Identify which cell holds the provided text, then report its (x, y) central coordinate. 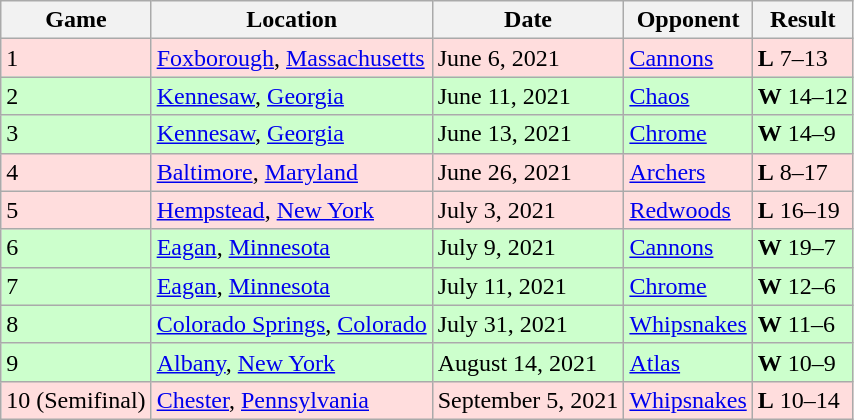
W 19–7 (802, 248)
August 14, 2021 (528, 362)
W 10–9 (802, 362)
Date (528, 20)
July 11, 2021 (528, 286)
1 (76, 58)
10 (Semifinal) (76, 400)
June 11, 2021 (528, 96)
W 12–6 (802, 286)
September 5, 2021 (528, 400)
8 (76, 324)
June 26, 2021 (528, 172)
June 13, 2021 (528, 134)
June 6, 2021 (528, 58)
July 3, 2021 (528, 210)
5 (76, 210)
Archers (688, 172)
9 (76, 362)
W 14–12 (802, 96)
W 11–6 (802, 324)
Location (292, 20)
July 9, 2021 (528, 248)
Result (802, 20)
Chaos (688, 96)
Opponent (688, 20)
July 31, 2021 (528, 324)
Chester, Pennsylvania (292, 400)
Atlas (688, 362)
Albany, New York (292, 362)
Colorado Springs, Colorado (292, 324)
Foxborough, Massachusetts (292, 58)
W 14–9 (802, 134)
Game (76, 20)
Redwoods (688, 210)
L 7–13 (802, 58)
3 (76, 134)
6 (76, 248)
7 (76, 286)
L 10–14 (802, 400)
L 16–19 (802, 210)
4 (76, 172)
Baltimore, Maryland (292, 172)
Hempstead, New York (292, 210)
L 8–17 (802, 172)
2 (76, 96)
